Locate the cell with the specified text and output its (x, y) center coordinate. 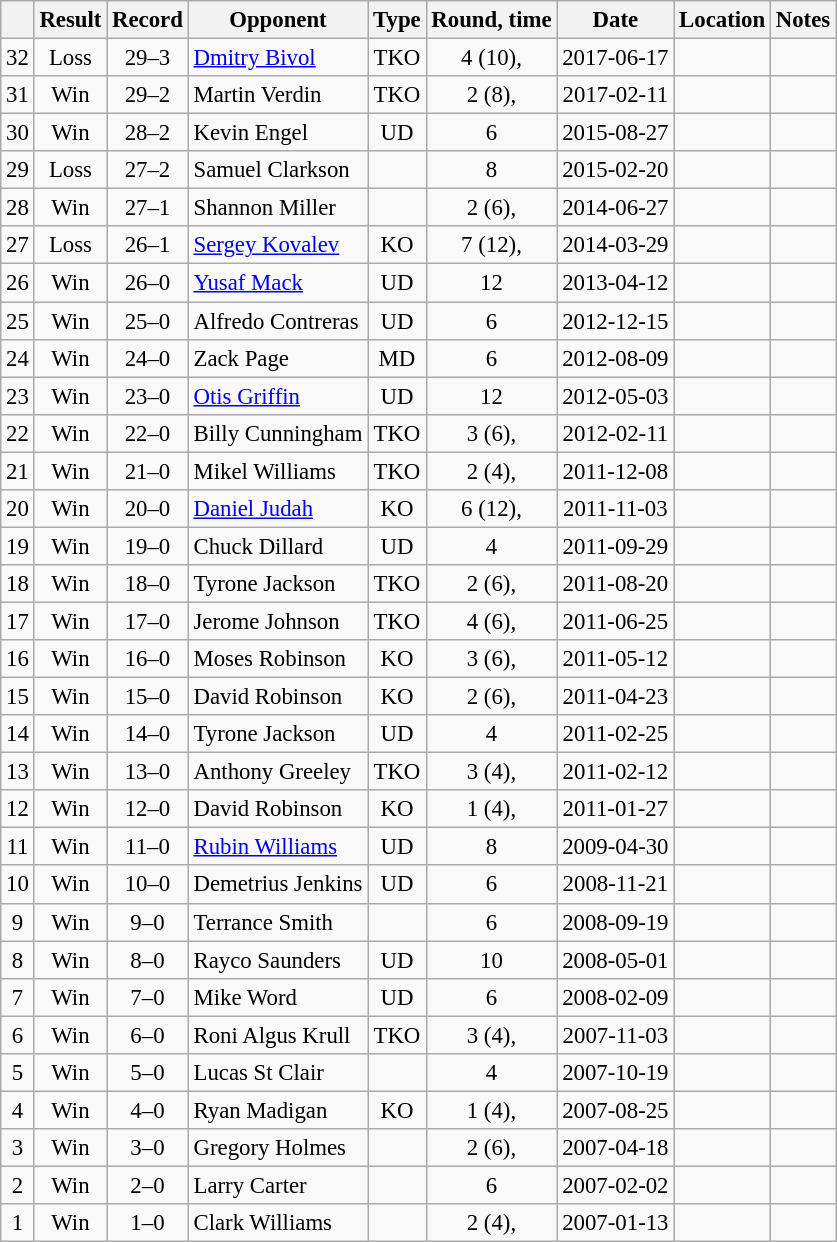
16 (18, 659)
29 (18, 170)
2007-02-02 (616, 1185)
3–0 (148, 1148)
20–0 (148, 509)
Rubin Williams (278, 847)
MD (397, 358)
14 (18, 734)
21–0 (148, 471)
2011-12-08 (616, 471)
2015-08-27 (616, 133)
Alfredo Contreras (278, 321)
2 (18, 1185)
6–0 (148, 1035)
10–0 (148, 885)
23 (18, 396)
28–2 (148, 133)
Date (616, 20)
Record (148, 20)
Lucas St Clair (278, 1073)
28 (18, 208)
7 (18, 997)
Result (70, 20)
2008-11-21 (616, 885)
2011-01-27 (616, 809)
31 (18, 95)
Dmitry Bivol (278, 58)
Location (722, 20)
Yusaf Mack (278, 283)
Zack Page (278, 358)
15–0 (148, 697)
2011-11-03 (616, 509)
4 (10), (492, 58)
2011-05-12 (616, 659)
Samuel Clarkson (278, 170)
11–0 (148, 847)
19 (18, 546)
2012-02-11 (616, 433)
27–2 (148, 170)
Ryan Madigan (278, 1110)
21 (18, 471)
Roni Algus Krull (278, 1035)
17 (18, 621)
6 (12), (492, 509)
25 (18, 321)
Gregory Holmes (278, 1148)
23–0 (148, 396)
19–0 (148, 546)
26–1 (148, 245)
24–0 (148, 358)
2009-04-30 (616, 847)
Mikel Williams (278, 471)
2012-12-15 (616, 321)
3 (18, 1148)
2007-11-03 (616, 1035)
Anthony Greeley (278, 772)
Rayco Saunders (278, 960)
24 (18, 358)
29–3 (148, 58)
Mike Word (278, 997)
2012-08-09 (616, 358)
2008-02-09 (616, 997)
2011-02-12 (616, 772)
Kevin Engel (278, 133)
2017-02-11 (616, 95)
Demetrius Jenkins (278, 885)
2007-10-19 (616, 1073)
2014-03-29 (616, 245)
Shannon Miller (278, 208)
4–0 (148, 1110)
2017-06-17 (616, 58)
26–0 (148, 283)
Clark Williams (278, 1223)
18–0 (148, 584)
2013-04-12 (616, 283)
9 (18, 922)
2–0 (148, 1185)
18 (18, 584)
27 (18, 245)
Round, time (492, 20)
2007-01-13 (616, 1223)
2 (8), (492, 95)
2011-09-29 (616, 546)
Chuck Dillard (278, 546)
2011-08-20 (616, 584)
32 (18, 58)
30 (18, 133)
Opponent (278, 20)
13 (18, 772)
14–0 (148, 734)
Moses Robinson (278, 659)
2011-06-25 (616, 621)
22–0 (148, 433)
29–2 (148, 95)
1 (18, 1223)
Daniel Judah (278, 509)
12–0 (148, 809)
17–0 (148, 621)
8–0 (148, 960)
2011-04-23 (616, 697)
26 (18, 283)
16–0 (148, 659)
15 (18, 697)
Type (397, 20)
Jerome Johnson (278, 621)
7–0 (148, 997)
27–1 (148, 208)
Otis Griffin (278, 396)
13–0 (148, 772)
2007-04-18 (616, 1148)
2008-09-19 (616, 922)
Sergey Kovalev (278, 245)
2011-02-25 (616, 734)
Billy Cunningham (278, 433)
2012-05-03 (616, 396)
20 (18, 509)
11 (18, 847)
2015-02-20 (616, 170)
2014-06-27 (616, 208)
22 (18, 433)
Terrance Smith (278, 922)
2008-05-01 (616, 960)
Larry Carter (278, 1185)
5 (18, 1073)
25–0 (148, 321)
1–0 (148, 1223)
5–0 (148, 1073)
Martin Verdin (278, 95)
Notes (802, 20)
9–0 (148, 922)
4 (6), (492, 621)
2007-08-25 (616, 1110)
7 (12), (492, 245)
